Locate the cell with the specified text and output its [x, y] center coordinate. 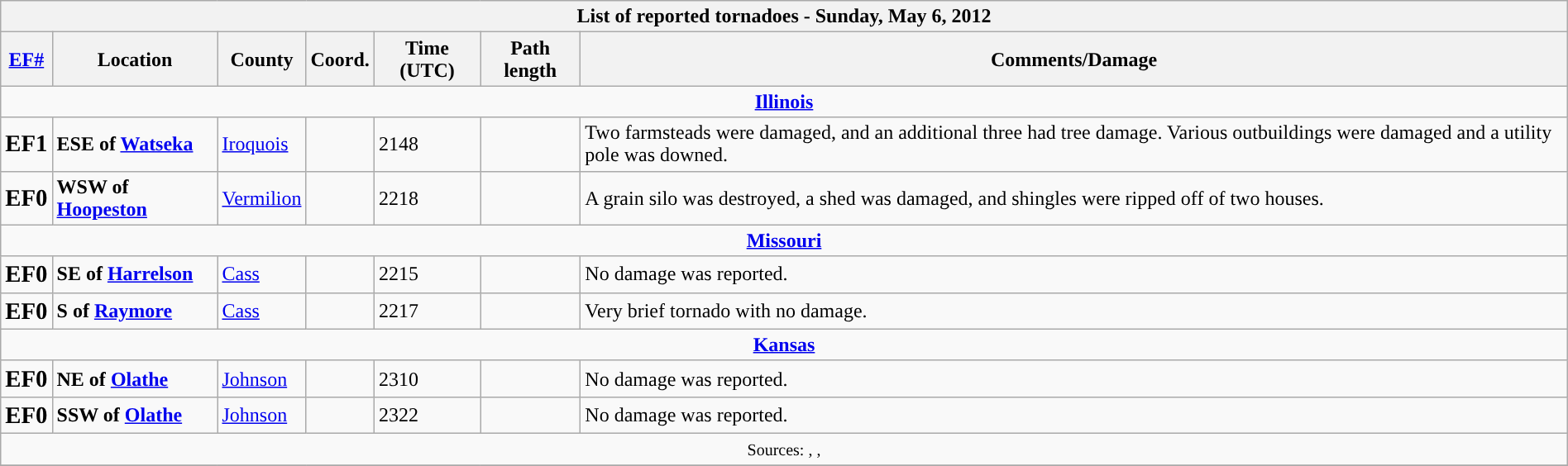
2148 [427, 144]
Coord. [340, 59]
Location [135, 59]
SSW of Olathe [135, 415]
S of Raymore [135, 311]
NE of Olathe [135, 378]
Comments/Damage [1073, 59]
Path length [531, 59]
2310 [427, 378]
Iroquois [261, 144]
Very brief tornado with no damage. [1073, 311]
SE of Harrelson [135, 274]
Sources: , , [784, 449]
Vermilion [261, 198]
2215 [427, 274]
A grain silo was destroyed, a shed was damaged, and shingles were ripped off of two houses. [1073, 198]
Illinois [784, 102]
ESE of Watseka [135, 144]
Kansas [784, 345]
WSW of Hoopeston [135, 198]
2322 [427, 415]
Missouri [784, 240]
List of reported tornadoes - Sunday, May 6, 2012 [784, 17]
EF1 [26, 144]
2218 [427, 198]
County [261, 59]
2217 [427, 311]
Two farmsteads were damaged, and an additional three had tree damage. Various outbuildings were damaged and a utility pole was downed. [1073, 144]
Time (UTC) [427, 59]
EF# [26, 59]
